Provide the (x, y) coordinate of the cell's center where the given text is located.  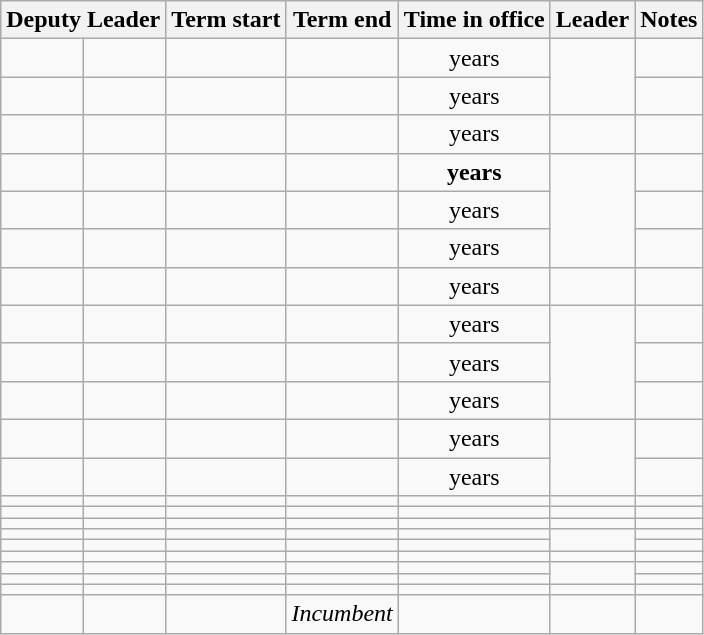
Time in office (474, 20)
Incumbent (342, 614)
Leader (592, 20)
Deputy Leader (84, 20)
Notes (669, 20)
Term end (342, 20)
Term start (226, 20)
